Find where the given text appears and provide that cell's center as [x, y] coordinate. 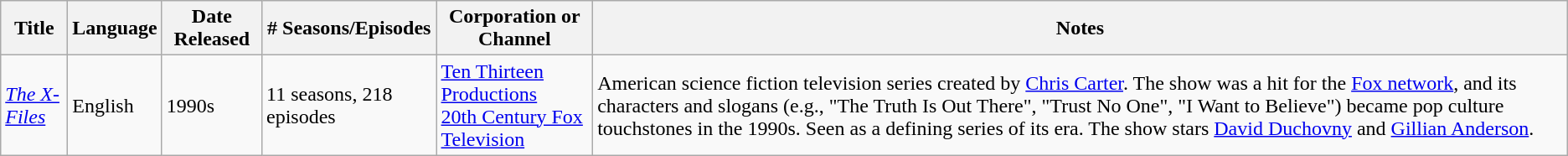
1990s [211, 106]
Corporation or Channel [514, 29]
English [115, 106]
The X-Files [34, 106]
Title [34, 29]
Ten Thirteen Productions20th Century Fox Television [514, 106]
# Seasons/Episodes [348, 29]
Date Released [211, 29]
11 seasons, 218 episodes [348, 106]
Language [115, 29]
Notes [1081, 29]
